Pinpoint the cell where the given text exists, returning its (X, Y) midpoint coordinate. 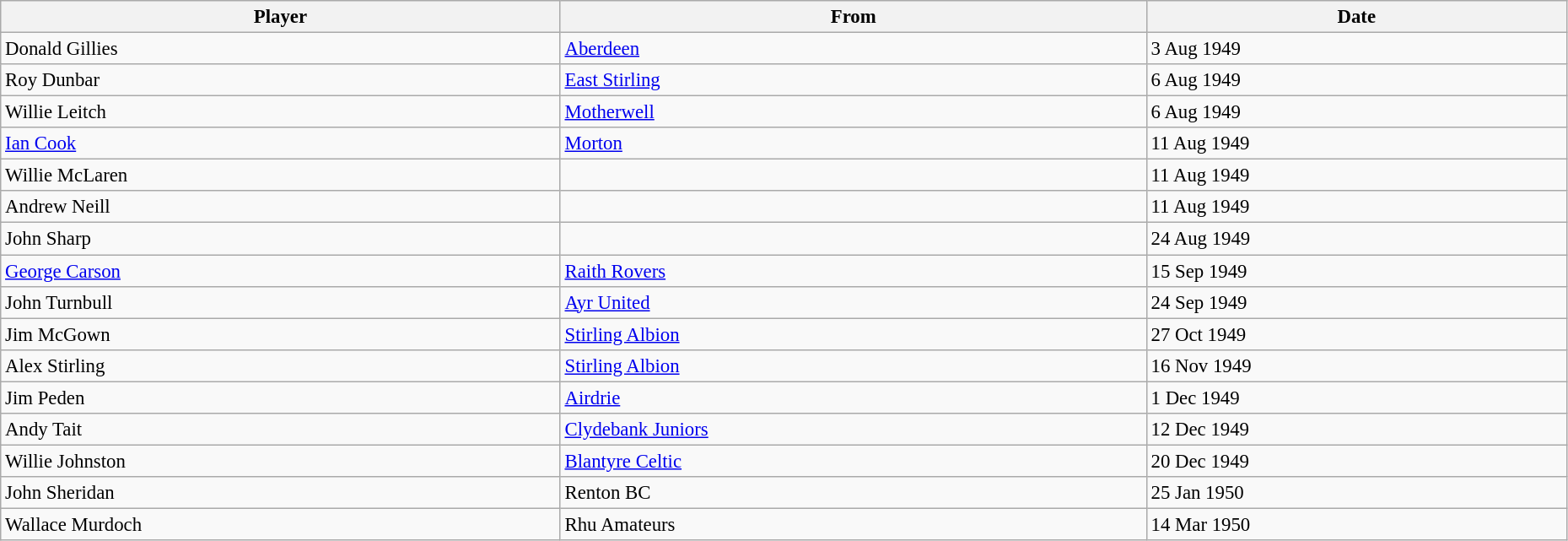
Ian Cook (280, 143)
Andrew Neill (280, 207)
Wallace Murdoch (280, 524)
Player (280, 17)
24 Sep 1949 (1356, 302)
Roy Dunbar (280, 80)
John Turnbull (280, 302)
Aberdeen (854, 49)
Andy Tait (280, 430)
27 Oct 1949 (1356, 334)
Raith Rovers (854, 271)
Airdrie (854, 398)
3 Aug 1949 (1356, 49)
John Sharp (280, 239)
Clydebank Juniors (854, 430)
Ayr United (854, 302)
Date (1356, 17)
Renton BC (854, 493)
Willie Johnston (280, 461)
John Sheridan (280, 493)
Blantyre Celtic (854, 461)
Alex Stirling (280, 365)
Motherwell (854, 112)
20 Dec 1949 (1356, 461)
Donald Gillies (280, 49)
15 Sep 1949 (1356, 271)
Willie McLaren (280, 176)
East Stirling (854, 80)
14 Mar 1950 (1356, 524)
Morton (854, 143)
From (854, 17)
Jim McGown (280, 334)
Willie Leitch (280, 112)
25 Jan 1950 (1356, 493)
16 Nov 1949 (1356, 365)
24 Aug 1949 (1356, 239)
Jim Peden (280, 398)
Rhu Amateurs (854, 524)
12 Dec 1949 (1356, 430)
George Carson (280, 271)
1 Dec 1949 (1356, 398)
